Extract the (X, Y) coordinate from the center of the cell holding the provided text.  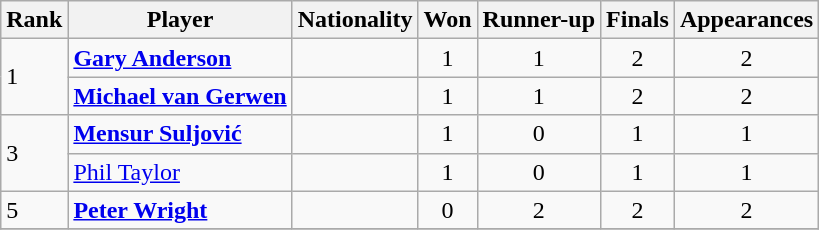
Phil Taylor (180, 172)
Player (180, 20)
Appearances (746, 20)
5 (34, 210)
Won (448, 20)
Runner-up (539, 20)
Mensur Suljović (180, 134)
Peter Wright (180, 210)
Gary Anderson (180, 58)
Finals (638, 20)
3 (34, 153)
Nationality (355, 20)
Michael van Gerwen (180, 96)
Rank (34, 20)
